Search for the cell housing the specified text and yield its (X, Y) center coordinate. 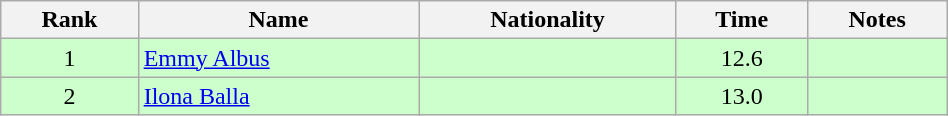
Emmy Albus (278, 58)
1 (70, 58)
Ilona Balla (278, 96)
Name (278, 20)
12.6 (742, 58)
2 (70, 96)
13.0 (742, 96)
Nationality (548, 20)
Rank (70, 20)
Time (742, 20)
Notes (877, 20)
